Pinpoint the cell where the given text exists, returning its [x, y] midpoint coordinate. 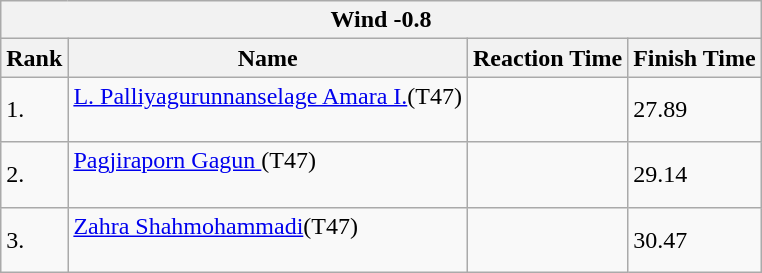
30.47 [695, 240]
Rank [34, 58]
Zahra Shahmohammadi(T47) [268, 240]
29.14 [695, 174]
Pagjiraporn Gagun (T47) [268, 174]
Wind -0.8 [381, 20]
3. [34, 240]
Name [268, 58]
L. Palliyagurunnanselage Amara I.(T47) [268, 110]
2. [34, 174]
27.89 [695, 110]
1. [34, 110]
Finish Time [695, 58]
Reaction Time [547, 58]
